Pinpoint the cell where the given text exists, returning its [X, Y] midpoint coordinate. 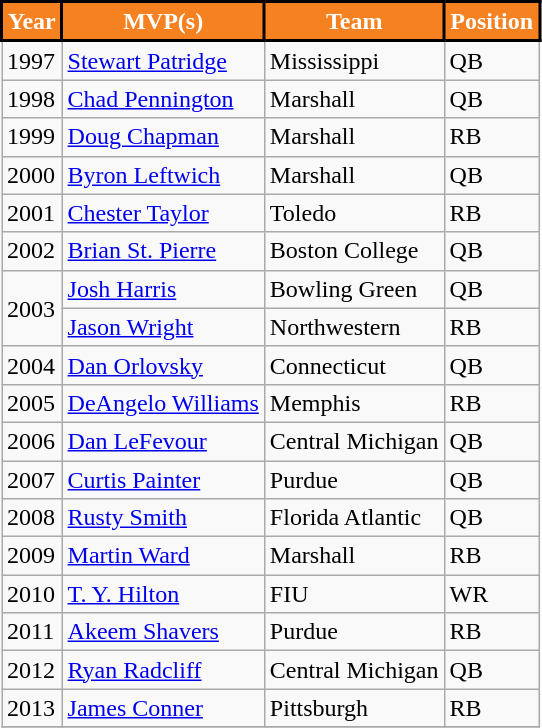
MVP(s) [163, 22]
2000 [32, 175]
Martin Ward [163, 556]
Year [32, 22]
Position [492, 22]
Rusty Smith [163, 518]
2007 [32, 479]
Jason Wright [163, 327]
James Conner [163, 708]
Josh Harris [163, 289]
2005 [32, 403]
2004 [32, 365]
DeAngelo Williams [163, 403]
2008 [32, 518]
Akeem Shavers [163, 632]
Dan LeFevour [163, 441]
Mississippi [354, 60]
Bowling Green [354, 289]
Doug Chapman [163, 137]
Dan Orlovsky [163, 365]
2003 [32, 308]
2011 [32, 632]
Memphis [354, 403]
Brian St. Pierre [163, 251]
1997 [32, 60]
Connecticut [354, 365]
2006 [32, 441]
2001 [32, 213]
2009 [32, 556]
Florida Atlantic [354, 518]
2010 [32, 594]
FIU [354, 594]
Boston College [354, 251]
2013 [32, 708]
Northwestern [354, 327]
Team [354, 22]
T. Y. Hilton [163, 594]
Stewart Patridge [163, 60]
Chester Taylor [163, 213]
WR [492, 594]
Chad Pennington [163, 99]
2012 [32, 670]
2002 [32, 251]
1999 [32, 137]
1998 [32, 99]
Curtis Painter [163, 479]
Toledo [354, 213]
Byron Leftwich [163, 175]
Ryan Radcliff [163, 670]
Pittsburgh [354, 708]
